Output the [x, y] coordinate of the center of the cell containing the given text.  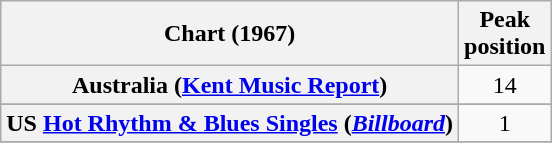
US Hot Rhythm & Blues Singles (Billboard) [230, 123]
Peak position [505, 34]
Chart (1967) [230, 34]
14 [505, 85]
Australia (Kent Music Report) [230, 85]
1 [505, 123]
